Locate the cell with the specified text and output its [x, y] center coordinate. 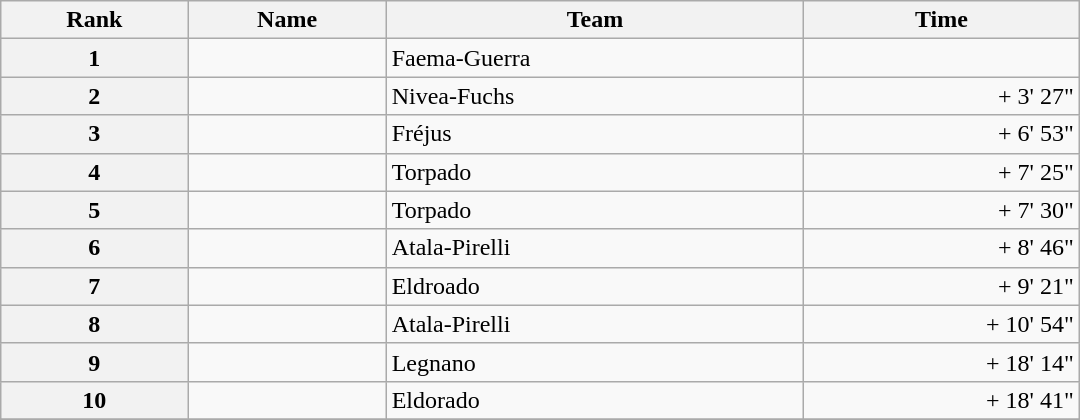
10 [94, 400]
Faema-Guerra [595, 58]
2 [94, 96]
+ 18' 41" [942, 400]
Eldroado [595, 286]
Eldorado [595, 400]
+ 9' 21" [942, 286]
Nivea-Fuchs [595, 96]
+ 7' 30" [942, 210]
+ 6' 53" [942, 134]
9 [94, 362]
8 [94, 324]
+ 8' 46" [942, 248]
3 [94, 134]
+ 18' 14" [942, 362]
+ 10' 54" [942, 324]
+ 7' 25" [942, 172]
+ 3' 27" [942, 96]
7 [94, 286]
5 [94, 210]
Rank [94, 20]
Name [287, 20]
Team [595, 20]
1 [94, 58]
6 [94, 248]
Legnano [595, 362]
Time [942, 20]
4 [94, 172]
Fréjus [595, 134]
